Output the [x, y] coordinate of the center of the cell containing the given text.  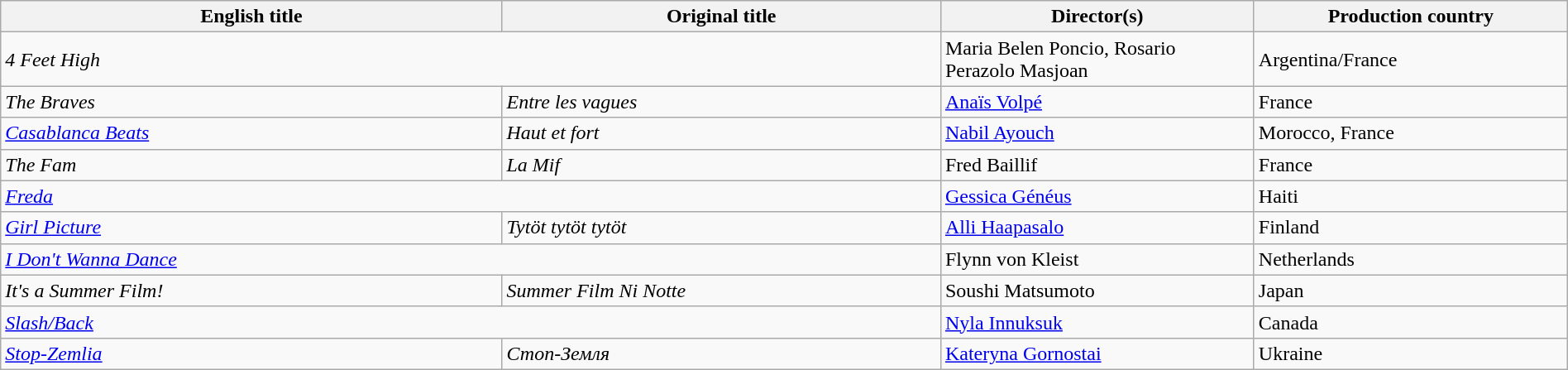
Girl Picture [251, 228]
Morocco, France [1411, 133]
Casablanca Beats [251, 133]
Freda [471, 196]
Director(s) [1097, 17]
Haut et fort [721, 133]
It's a Summer Film! [251, 291]
Soushi Matsumoto [1097, 291]
Haiti [1411, 196]
Ukraine [1411, 353]
Japan [1411, 291]
I Don't Wanna Dance [471, 259]
Alli Haapasalo [1097, 228]
Stop-Zemlia [251, 353]
The Braves [251, 102]
Gessica Généus [1097, 196]
Kateryna Gornostai [1097, 353]
La Mif [721, 165]
Slash/Back [471, 322]
Tytöt tytöt tytöt [721, 228]
Flynn von Kleist [1097, 259]
The Fam [251, 165]
Anaïs Volpé [1097, 102]
Original title [721, 17]
Production country [1411, 17]
Fred Baillif [1097, 165]
Canada [1411, 322]
Summer Film Ni Notte [721, 291]
4 Feet High [471, 60]
Argentina/France [1411, 60]
Стоп-Земля [721, 353]
Maria Belen Poncio, Rosario Perazolo Masjoan [1097, 60]
English title [251, 17]
Nyla Innuksuk [1097, 322]
Entre les vagues [721, 102]
Netherlands [1411, 259]
Nabil Ayouch [1097, 133]
Finland [1411, 228]
